For the text-containing cell, return its midpoint in [X, Y] coordinate format. 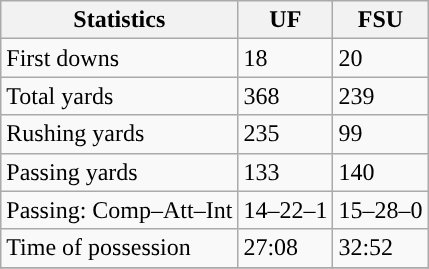
Statistics [120, 20]
32:52 [380, 248]
27:08 [286, 248]
99 [380, 134]
Total yards [120, 96]
140 [380, 172]
14–22–1 [286, 210]
FSU [380, 20]
133 [286, 172]
Passing: Comp–Att–Int [120, 210]
368 [286, 96]
Passing yards [120, 172]
239 [380, 96]
First downs [120, 58]
20 [380, 58]
UF [286, 20]
Rushing yards [120, 134]
18 [286, 58]
Time of possession [120, 248]
15–28–0 [380, 210]
235 [286, 134]
